Scan for the cell matching the given text and deliver its [X, Y] coordinate at center. 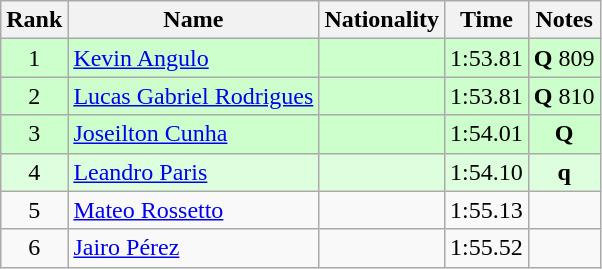
Jairo Pérez [194, 248]
Nationality [382, 20]
q [564, 172]
Name [194, 20]
Q 810 [564, 96]
Notes [564, 20]
2 [34, 96]
Q 809 [564, 58]
Rank [34, 20]
1:54.01 [487, 134]
Joseilton Cunha [194, 134]
5 [34, 210]
1 [34, 58]
4 [34, 172]
Q [564, 134]
6 [34, 248]
Lucas Gabriel Rodrigues [194, 96]
1:54.10 [487, 172]
1:55.13 [487, 210]
Mateo Rossetto [194, 210]
Kevin Angulo [194, 58]
3 [34, 134]
Leandro Paris [194, 172]
1:55.52 [487, 248]
Time [487, 20]
